Extract the [x, y] coordinate from the center of the cell holding the provided text.  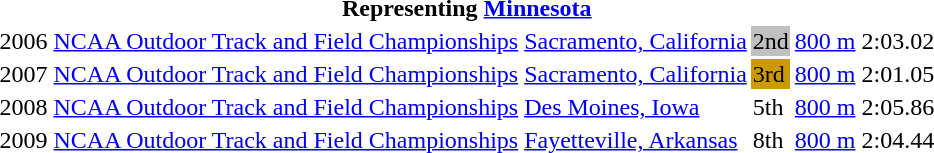
3rd [770, 74]
2nd [770, 41]
5th [770, 107]
Des Moines, Iowa [636, 107]
